Locate the cell with the specified text and output its [x, y] center coordinate. 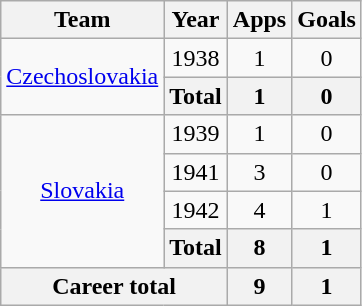
Career total [114, 286]
1941 [196, 172]
3 [259, 172]
Team [82, 20]
Slovakia [82, 191]
Year [196, 20]
Apps [259, 20]
9 [259, 286]
1938 [196, 58]
8 [259, 248]
Goals [327, 20]
4 [259, 210]
Czechoslovakia [82, 77]
1942 [196, 210]
1939 [196, 134]
